Output the [X, Y] coordinate of the center of the cell containing the given text.  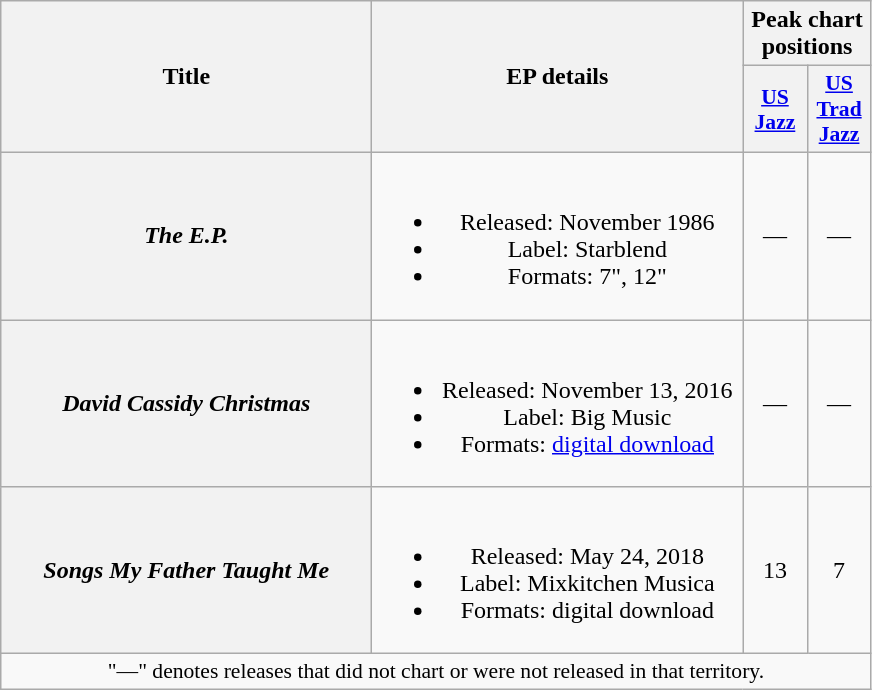
US Jazz [775, 110]
Released: November 1986Label: StarblendFormats: 7", 12" [558, 236]
The E.P. [186, 236]
US Trad Jazz [839, 110]
7 [839, 570]
Songs My Father Taught Me [186, 570]
13 [775, 570]
Title [186, 77]
Peak chart positions [807, 34]
David Cassidy Christmas [186, 404]
EP details [558, 77]
Released: May 24, 2018Label: Mixkitchen MusicaFormats: digital download [558, 570]
"—" denotes releases that did not chart or were not released in that territory. [436, 672]
Released: November 13, 2016Label: Big MusicFormats: digital download [558, 404]
